Pinpoint the cell where the given text exists, returning its [x, y] midpoint coordinate. 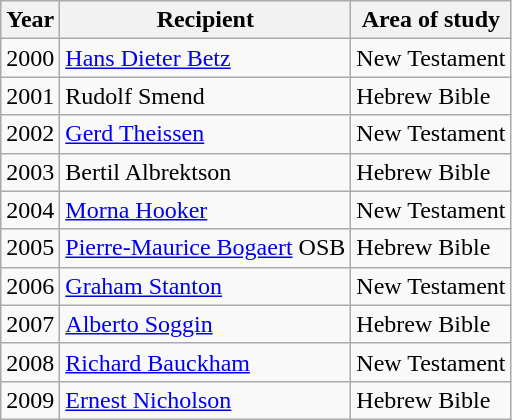
2008 [30, 362]
2003 [30, 172]
Pierre-Maurice Bogaert OSB [206, 248]
Morna Hooker [206, 210]
Gerd Theissen [206, 134]
Ernest Nicholson [206, 400]
Richard Bauckham [206, 362]
Rudolf Smend [206, 96]
Recipient [206, 20]
2007 [30, 324]
Graham Stanton [206, 286]
2001 [30, 96]
2009 [30, 400]
Hans Dieter Betz [206, 58]
2002 [30, 134]
2000 [30, 58]
Bertil Albrektson [206, 172]
Year [30, 20]
2005 [30, 248]
2004 [30, 210]
2006 [30, 286]
Area of study [431, 20]
Alberto Soggin [206, 324]
